For the text-containing cell, return its midpoint in [X, Y] coordinate format. 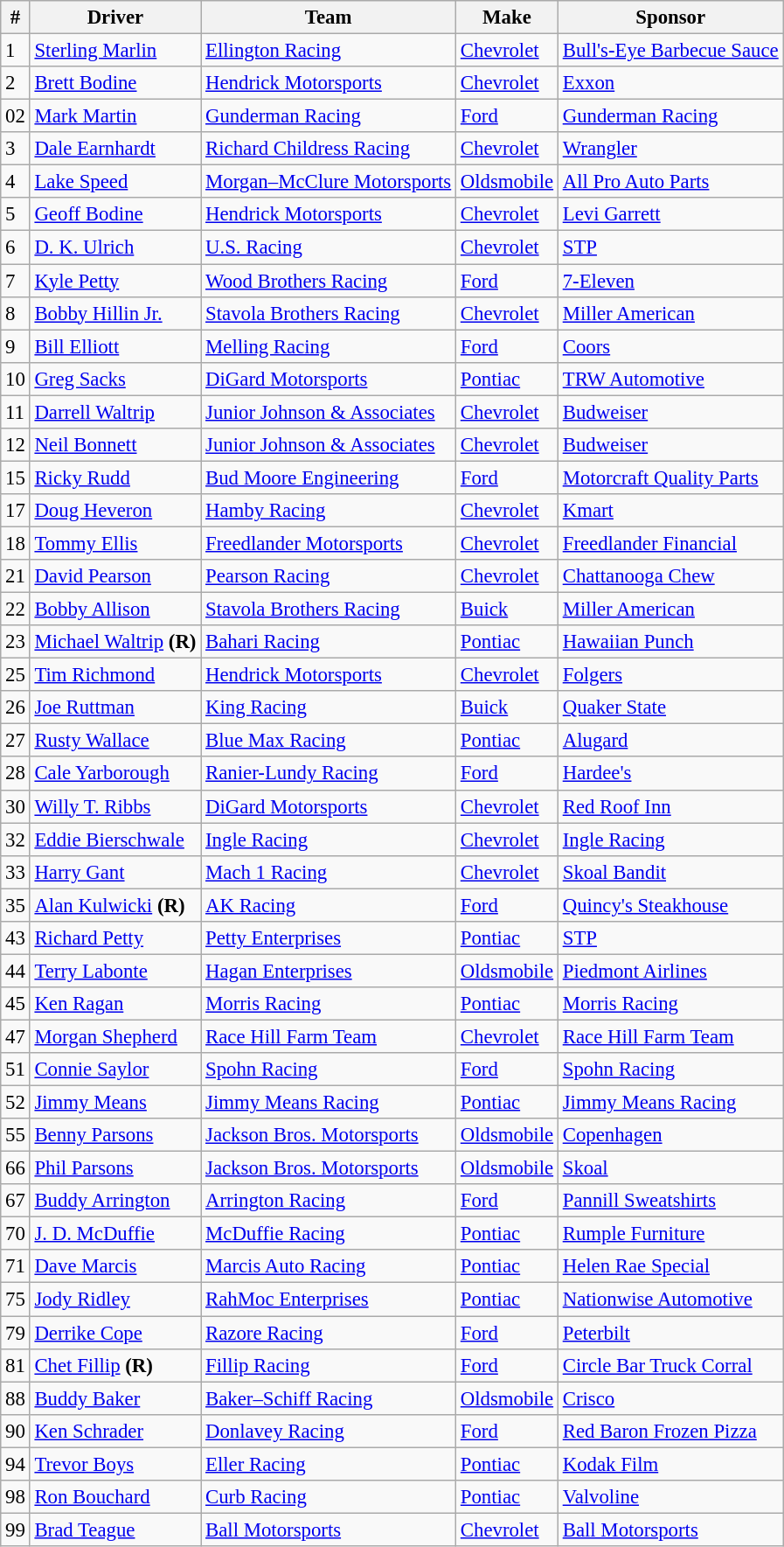
Coors [670, 346]
Rusty Wallace [115, 741]
Sterling Marlin [115, 51]
Michael Waltrip (R) [115, 642]
Tommy Ellis [115, 543]
Quaker State [670, 707]
RahMoc Enterprises [329, 1300]
Buddy Arrington [115, 1201]
79 [16, 1333]
Ricky Rudd [115, 477]
35 [16, 905]
Bobby Hillin Jr. [115, 313]
Helen Rae Special [670, 1267]
Levi Garrett [670, 214]
Skoal [670, 1168]
Kyle Petty [115, 281]
5 [16, 214]
Make [507, 17]
Skoal Bandit [670, 872]
Wood Brothers Racing [329, 281]
King Racing [329, 707]
47 [16, 1036]
Greg Sacks [115, 379]
22 [16, 610]
Melling Racing [329, 346]
90 [16, 1431]
Cale Yarborough [115, 774]
Hardee's [670, 774]
52 [16, 1103]
81 [16, 1365]
94 [16, 1464]
Connie Saylor [115, 1070]
23 [16, 642]
Peterbilt [670, 1333]
26 [16, 707]
4 [16, 182]
25 [16, 675]
43 [16, 938]
Brett Bodine [115, 83]
3 [16, 149]
11 [16, 412]
Geoff Bodine [115, 214]
27 [16, 741]
Quincy's Steakhouse [670, 905]
Richard Petty [115, 938]
1 [16, 51]
99 [16, 1530]
45 [16, 1004]
Darrell Waltrip [115, 412]
Eller Racing [329, 1464]
Morgan–McClure Motorsports [329, 182]
88 [16, 1398]
Fillip Racing [329, 1365]
Rumple Furniture [670, 1234]
Bobby Allison [115, 610]
Valvoline [670, 1497]
Hawaiian Punch [670, 642]
Pearson Racing [329, 576]
McDuffie Racing [329, 1234]
33 [16, 872]
Copenhagen [670, 1135]
Kodak Film [670, 1464]
Crisco [670, 1398]
Piedmont Airlines [670, 971]
Pannill Sweatshirts [670, 1201]
Hagan Enterprises [329, 971]
Richard Childress Racing [329, 149]
51 [16, 1070]
2 [16, 83]
55 [16, 1135]
AK Racing [329, 905]
Eddie Bierschwale [115, 840]
Chattanooga Chew [670, 576]
Alan Kulwicki (R) [115, 905]
Motorcraft Quality Parts [670, 477]
Tim Richmond [115, 675]
Joe Ruttman [115, 707]
17 [16, 511]
All Pro Auto Parts [670, 182]
Chet Fillip (R) [115, 1365]
15 [16, 477]
9 [16, 346]
Neil Bonnett [115, 445]
Team [329, 17]
Baker–Schiff Racing [329, 1398]
Jody Ridley [115, 1300]
12 [16, 445]
Buddy Baker [115, 1398]
66 [16, 1168]
Petty Enterprises [329, 938]
Lake Speed [115, 182]
Dale Earnhardt [115, 149]
7-Eleven [670, 281]
David Pearson [115, 576]
Ellington Racing [329, 51]
75 [16, 1300]
Razore Racing [329, 1333]
Mach 1 Racing [329, 872]
Wrangler [670, 149]
10 [16, 379]
Ranier-Lundy Racing [329, 774]
Exxon [670, 83]
7 [16, 281]
8 [16, 313]
D. K. Ulrich [115, 247]
Brad Teague [115, 1530]
Doug Heveron [115, 511]
Folgers [670, 675]
Terry Labonte [115, 971]
98 [16, 1497]
Kmart [670, 511]
# [16, 17]
Marcis Auto Racing [329, 1267]
TRW Automotive [670, 379]
28 [16, 774]
Freedlander Motorsports [329, 543]
Nationwise Automotive [670, 1300]
Morgan Shepherd [115, 1036]
Harry Gant [115, 872]
Ken Schrader [115, 1431]
Dave Marcis [115, 1267]
32 [16, 840]
Freedlander Financial [670, 543]
Donlavey Racing [329, 1431]
Hamby Racing [329, 511]
Alugard [670, 741]
Sponsor [670, 17]
Ken Ragan [115, 1004]
Phil Parsons [115, 1168]
Blue Max Racing [329, 741]
Willy T. Ribbs [115, 806]
71 [16, 1267]
18 [16, 543]
Circle Bar Truck Corral [670, 1365]
U.S. Racing [329, 247]
Bill Elliott [115, 346]
Benny Parsons [115, 1135]
Bull's-Eye Barbecue Sauce [670, 51]
Jimmy Means [115, 1103]
Red Baron Frozen Pizza [670, 1431]
02 [16, 116]
67 [16, 1201]
Arrington Racing [329, 1201]
70 [16, 1234]
6 [16, 247]
Bud Moore Engineering [329, 477]
Curb Racing [329, 1497]
Derrike Cope [115, 1333]
44 [16, 971]
Mark Martin [115, 116]
21 [16, 576]
30 [16, 806]
Trevor Boys [115, 1464]
Bahari Racing [329, 642]
Red Roof Inn [670, 806]
Driver [115, 17]
Ron Bouchard [115, 1497]
J. D. McDuffie [115, 1234]
